Scan for the cell matching the given text and deliver its [X, Y] coordinate at center. 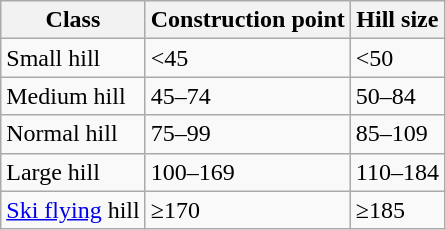
45–74 [248, 96]
<45 [248, 58]
110–184 [397, 172]
≥170 [248, 210]
100–169 [248, 172]
Normal hill [73, 134]
Class [73, 20]
Ski flying hill [73, 210]
75–99 [248, 134]
<50 [397, 58]
Small hill [73, 58]
50–84 [397, 96]
≥185 [397, 210]
Large hill [73, 172]
85–109 [397, 134]
Hill size [397, 20]
Medium hill [73, 96]
Construction point [248, 20]
